Return (x, y) of the center of cell containing provided text 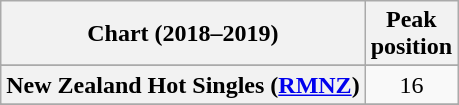
New Zealand Hot Singles (RMNZ) (183, 85)
Peakposition (411, 34)
16 (411, 85)
Chart (2018–2019) (183, 34)
